Provide the (X, Y) coordinate of the cell's center where the given text is located.  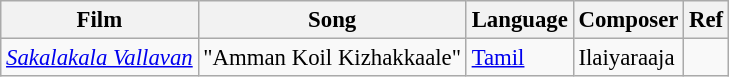
Tamil (520, 58)
Sakalakala Vallavan (100, 58)
Song (332, 20)
"Amman Koil Kizhakkaale" (332, 58)
Composer (628, 20)
Language (520, 20)
Ref (706, 20)
Film (100, 20)
Ilaiyaraaja (628, 58)
